Output the (X, Y) coordinate of the center of the cell containing the given text.  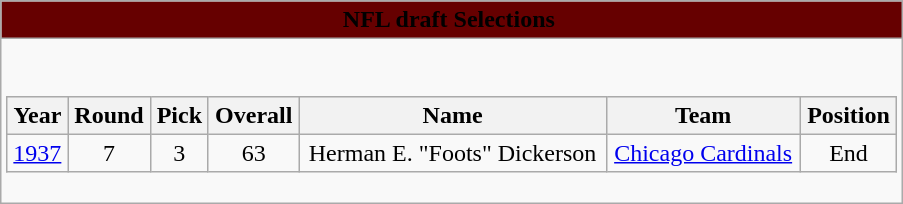
Year (38, 115)
Overall (254, 115)
Pick (179, 115)
Team (703, 115)
End (848, 153)
Year Round Pick Overall Name Team Position 1937 7 3 63 Herman E. "Foots" Dickerson Chicago Cardinals End (452, 121)
Chicago Cardinals (703, 153)
3 (179, 153)
NFL draft Selections (452, 20)
Name (452, 115)
7 (110, 153)
Round (110, 115)
1937 (38, 153)
Position (848, 115)
63 (254, 153)
Herman E. "Foots" Dickerson (452, 153)
